Provide the [X, Y] coordinate of the cell's center where the given text is located.  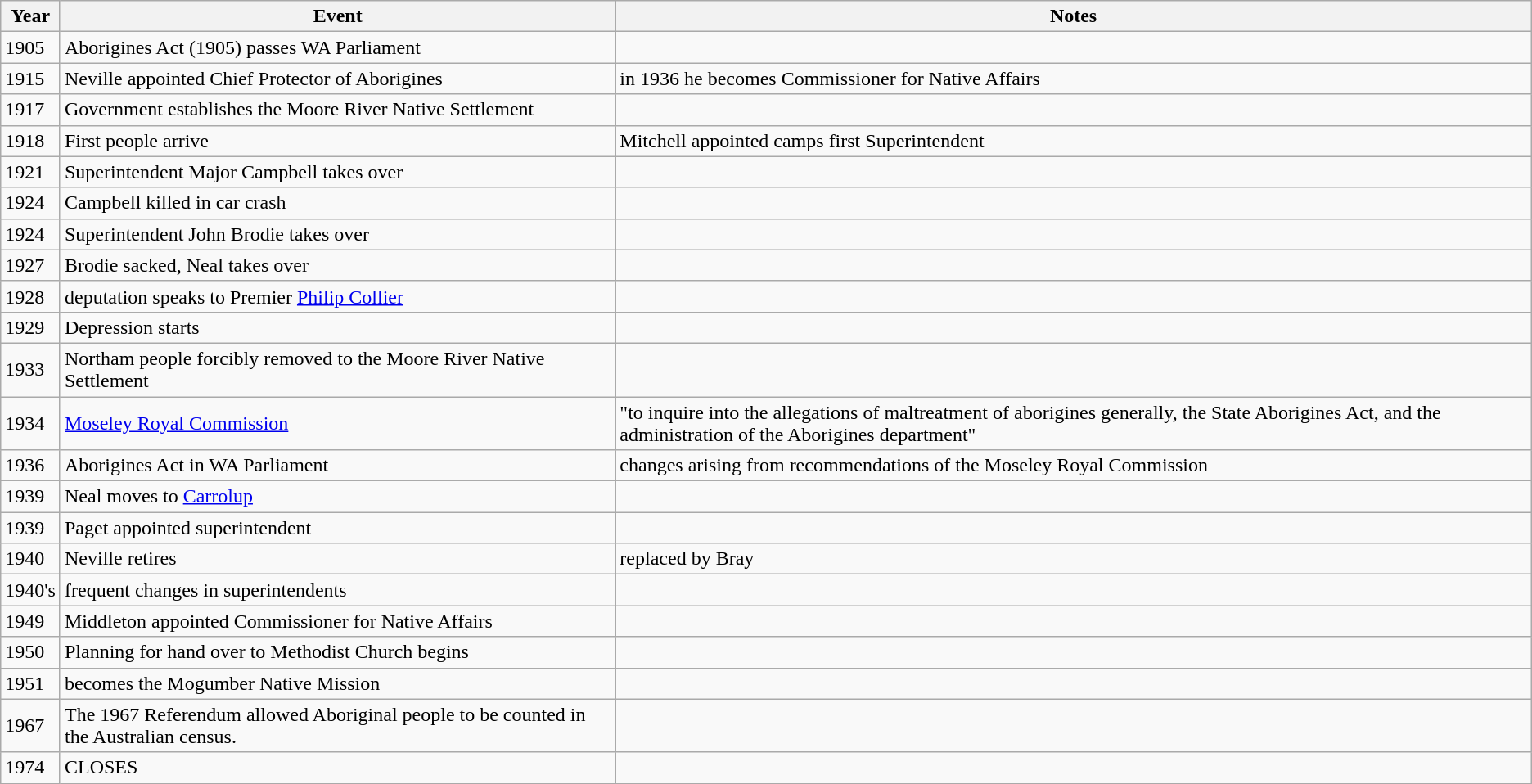
deputation speaks to Premier Philip Collier [337, 296]
Aborigines Act (1905) passes WA Parliament [337, 47]
Notes [1074, 16]
Year [31, 16]
1905 [31, 47]
Middleton appointed Commissioner for Native Affairs [337, 621]
1936 [31, 466]
Moseley Royal Commission [337, 422]
1940 [31, 559]
Campbell killed in car crash [337, 203]
1934 [31, 422]
Superintendent Major Campbell takes over [337, 172]
1974 [31, 768]
Brodie sacked, Neal takes over [337, 265]
Northam people forcibly removed to the Moore River Native Settlement [337, 370]
1933 [31, 370]
1917 [31, 110]
Event [337, 16]
1928 [31, 296]
Neville appointed Chief Protector of Aborigines [337, 79]
1949 [31, 621]
Paget appointed superintendent [337, 528]
1921 [31, 172]
Mitchell appointed camps first Superintendent [1074, 141]
Depression starts [337, 327]
1927 [31, 265]
Aborigines Act in WA Parliament [337, 466]
frequent changes in superintendents [337, 590]
Government establishes the Moore River Native Settlement [337, 110]
First people arrive [337, 141]
1918 [31, 141]
1967 [31, 725]
replaced by Bray [1074, 559]
CLOSES [337, 768]
1951 [31, 683]
1915 [31, 79]
1929 [31, 327]
1940's [31, 590]
becomes the Mogumber Native Mission [337, 683]
Neal moves to Carrolup [337, 497]
Superintendent John Brodie takes over [337, 234]
The 1967 Referendum allowed Aboriginal people to be counted in the Australian census. [337, 725]
in 1936 he becomes Commissioner for Native Affairs [1074, 79]
Planning for hand over to Methodist Church begins [337, 652]
1950 [31, 652]
Neville retires [337, 559]
changes arising from recommendations of the Moseley Royal Commission [1074, 466]
